Determine the [x, y] coordinate at the center of the cell enclosing the given text.  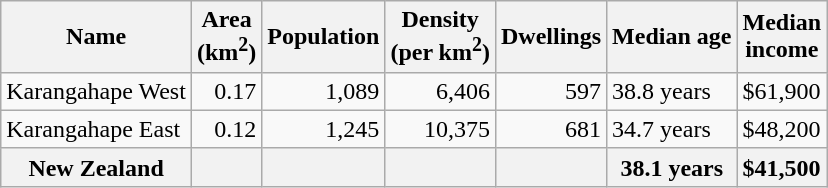
6,406 [440, 91]
Median age [672, 37]
34.7 years [672, 129]
681 [550, 129]
$41,500 [782, 167]
1,089 [324, 91]
1,245 [324, 129]
597 [550, 91]
Name [96, 37]
38.1 years [672, 167]
0.12 [226, 129]
Density(per km2) [440, 37]
Karangahape West [96, 91]
0.17 [226, 91]
$61,900 [782, 91]
10,375 [440, 129]
Population [324, 37]
Dwellings [550, 37]
Medianincome [782, 37]
Area(km2) [226, 37]
38.8 years [672, 91]
New Zealand [96, 167]
$48,200 [782, 129]
Karangahape East [96, 129]
